From the cell containing the given text, extract its center point as [X, Y] coordinate. 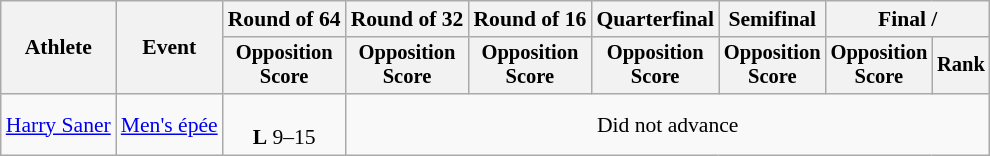
Quarterfinal [655, 19]
Rank [961, 66]
Round of 16 [530, 19]
Did not advance [668, 124]
Harry Saner [58, 124]
Round of 64 [284, 19]
Round of 32 [408, 19]
Athlete [58, 48]
Final / [908, 19]
Men's épée [170, 124]
Event [170, 48]
L 9–15 [284, 124]
Semifinal [772, 19]
